Provide the (x, y) coordinate of the cell's center where the given text is located.  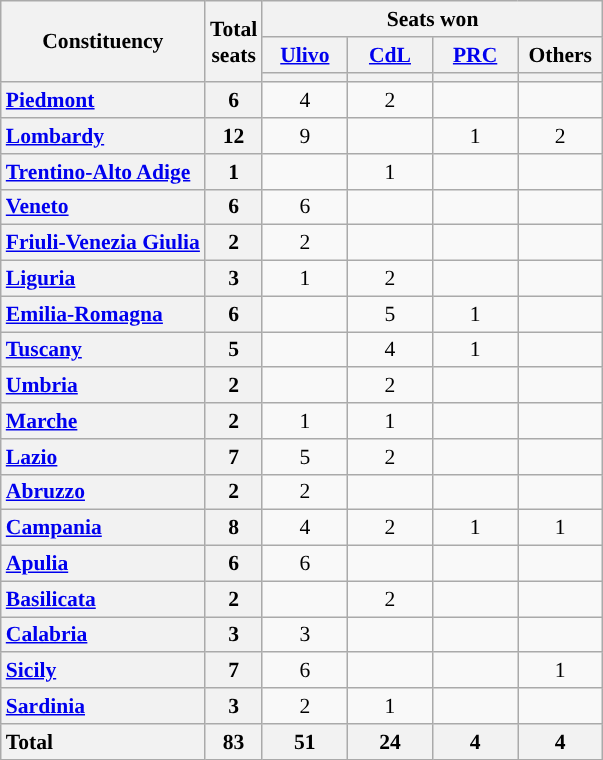
Abruzzo (103, 492)
Liguria (103, 279)
Total (103, 742)
Constituency (103, 42)
CdL (390, 55)
Basilicata (103, 599)
83 (234, 742)
Campania (103, 528)
PRC (476, 55)
Emilia-Romagna (103, 314)
Veneto (103, 207)
Others (560, 55)
Sicily (103, 671)
Piedmont (103, 101)
9 (304, 136)
Marche (103, 421)
Totalseats (234, 42)
Tuscany (103, 350)
8 (234, 528)
Ulivo (304, 55)
Umbria (103, 386)
Lombardy (103, 136)
Calabria (103, 635)
51 (304, 742)
Seats won (432, 19)
Friuli-Venezia Giulia (103, 243)
Lazio (103, 457)
Sardinia (103, 706)
Trentino-Alto Adige (103, 172)
24 (390, 742)
12 (234, 136)
Apulia (103, 564)
